Scan for the cell matching the given text and deliver its (x, y) coordinate at center. 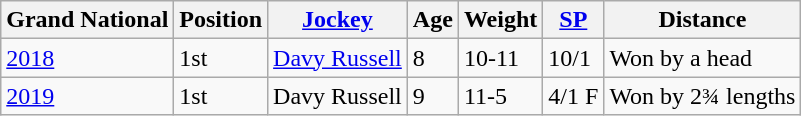
Won by a head (702, 58)
Position (221, 20)
Age (432, 20)
10-11 (500, 58)
Distance (702, 20)
2018 (88, 58)
8 (432, 58)
Jockey (338, 20)
Weight (500, 20)
9 (432, 96)
2019 (88, 96)
4/1 F (574, 96)
11-5 (500, 96)
SP (574, 20)
Won by 2¾ lengths (702, 96)
Grand National (88, 20)
10/1 (574, 58)
